Search for the cell housing the specified text and yield its (x, y) center coordinate. 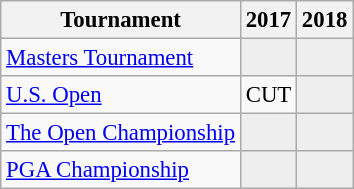
Tournament (121, 20)
Masters Tournament (121, 58)
2018 (325, 20)
The Open Championship (121, 133)
2017 (268, 20)
PGA Championship (121, 170)
U.S. Open (121, 95)
CUT (268, 95)
